From the cell containing the given text, extract its center point as [x, y] coordinate. 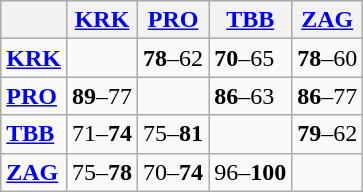
71–74 [102, 134]
70–74 [174, 172]
86–77 [328, 96]
70–65 [250, 58]
96–100 [250, 172]
75–78 [102, 172]
78–60 [328, 58]
79–62 [328, 134]
86–63 [250, 96]
75–81 [174, 134]
78–62 [174, 58]
89–77 [102, 96]
